Capture the cell that displays the provided text and extract its [x, y] central coordinate. 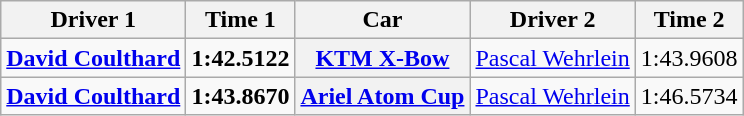
KTM X-Bow [382, 58]
1:46.5734 [689, 96]
Time 2 [689, 20]
1:43.9608 [689, 58]
Time 1 [240, 20]
Ariel Atom Cup [382, 96]
Driver 2 [552, 20]
Car [382, 20]
Driver 1 [94, 20]
1:42.5122 [240, 58]
1:43.8670 [240, 96]
